Provide the [x, y] coordinate of the cell's center where the given text is located.  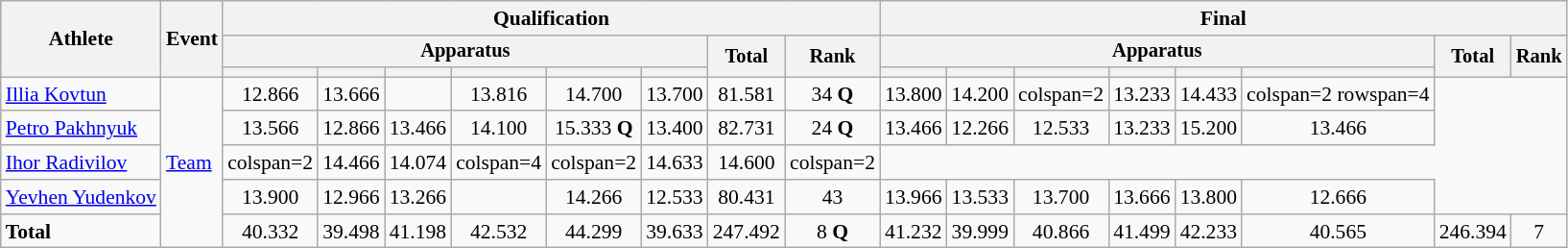
13.266 [418, 197]
Illia Kovtun [81, 94]
12.966 [351, 197]
14.600 [747, 162]
Ihor Radivilov [81, 162]
colspan=2 rowspan=4 [1338, 94]
12.666 [1338, 197]
Athlete [81, 38]
14.700 [593, 94]
14.266 [593, 197]
13.816 [499, 94]
Final [1223, 18]
82.731 [747, 129]
13.966 [914, 197]
13.533 [981, 197]
14.200 [981, 94]
Petro Pakhnyuk [81, 129]
14.633 [674, 162]
43 [833, 197]
Qualification [551, 18]
24 Q [833, 129]
15.333 Q [593, 129]
14.433 [1209, 94]
colspan=4 [499, 162]
14.100 [499, 129]
81.581 [747, 94]
14.074 [418, 162]
Team [192, 162]
14.466 [351, 162]
13.566 [271, 129]
80.431 [747, 197]
15.200 [1209, 129]
Yevhen Yudenkov [81, 197]
34 Q [833, 94]
13.400 [674, 129]
12.266 [981, 129]
13.900 [271, 197]
Event [192, 38]
